Determine the (X, Y) coordinate at the center of the cell enclosing the given text.  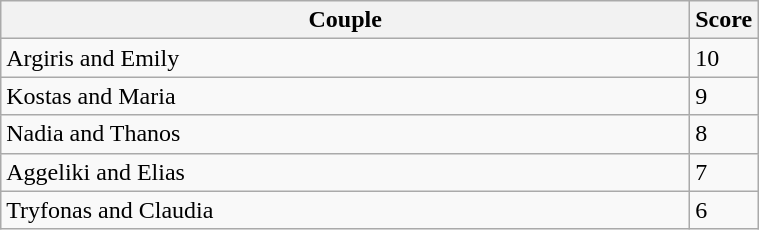
Couple (346, 20)
Score (724, 20)
6 (724, 210)
Kostas and Maria (346, 96)
Tryfonas and Claudia (346, 210)
10 (724, 58)
8 (724, 134)
Argiris and Emily (346, 58)
Aggeliki and Elias (346, 172)
9 (724, 96)
Nadia and Thanos (346, 134)
7 (724, 172)
